Return (X, Y) of the center of cell containing provided text 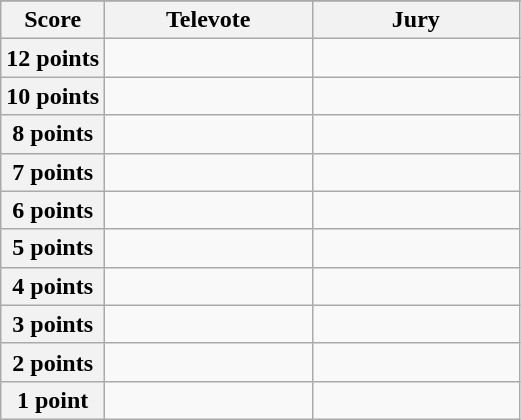
5 points (53, 248)
8 points (53, 134)
4 points (53, 286)
10 points (53, 96)
2 points (53, 362)
Score (53, 20)
6 points (53, 210)
12 points (53, 58)
7 points (53, 172)
Televote (209, 20)
3 points (53, 324)
Jury (416, 20)
1 point (53, 400)
